Provide the (x, y) coordinate of the cell's center where the given text is located.  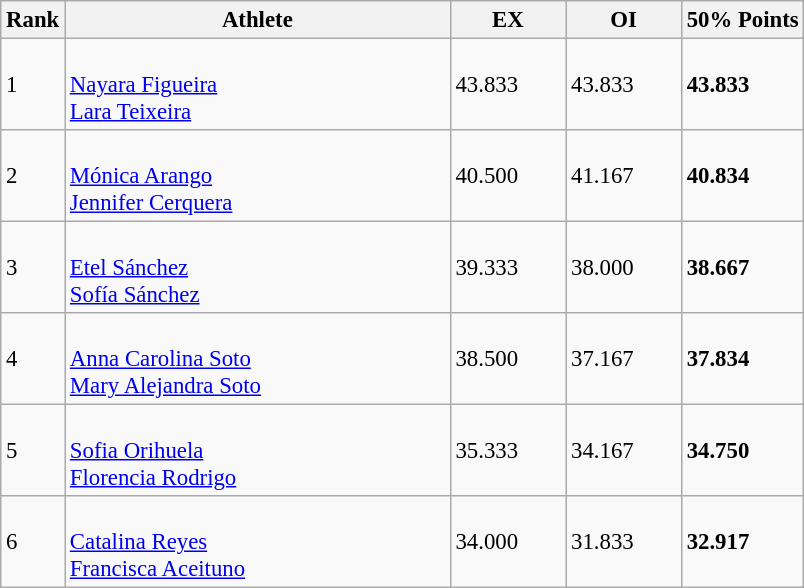
4 (33, 359)
EX (508, 20)
50% Points (742, 20)
Athlete (258, 20)
Anna Carolina SotoMary Alejandra Soto (258, 359)
38.500 (508, 359)
Sofia OrihuelaFlorencia Rodrigo (258, 451)
39.333 (508, 268)
38.000 (624, 268)
Catalina ReyesFrancisca Aceituno (258, 542)
38.667 (742, 268)
3 (33, 268)
37.167 (624, 359)
Etel SánchezSofía Sánchez (258, 268)
OI (624, 20)
32.917 (742, 542)
6 (33, 542)
40.834 (742, 176)
5 (33, 451)
34.000 (508, 542)
1 (33, 85)
35.333 (508, 451)
Mónica ArangoJennifer Cerquera (258, 176)
34.167 (624, 451)
31.833 (624, 542)
40.500 (508, 176)
37.834 (742, 359)
Nayara FigueiraLara Teixeira (258, 85)
2 (33, 176)
41.167 (624, 176)
Rank (33, 20)
34.750 (742, 451)
